Search for the cell housing the specified text and yield its [x, y] center coordinate. 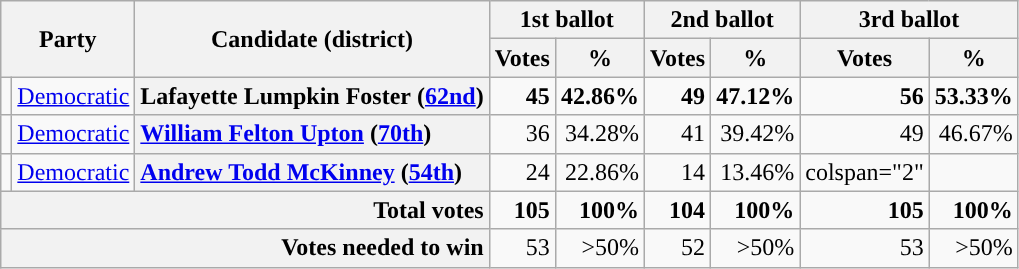
Candidate (district) [312, 39]
2nd ballot [722, 20]
William Felton Upton (70th) [312, 134]
34.28% [600, 134]
45 [522, 96]
13.46% [756, 172]
47.12% [756, 96]
Total votes [245, 210]
22.86% [600, 172]
Andrew Todd McKinney (54th) [312, 172]
colspan="2" [865, 172]
3rd ballot [910, 20]
53.33% [974, 96]
42.86% [600, 96]
14 [677, 172]
Party [68, 39]
Lafayette Lumpkin Foster (62nd) [312, 96]
46.67% [974, 134]
52 [677, 248]
1st ballot [566, 20]
24 [522, 172]
39.42% [756, 134]
56 [865, 96]
36 [522, 134]
104 [677, 210]
41 [677, 134]
Votes needed to win [245, 248]
